Extract the (X, Y) coordinate from the center of the cell holding the provided text.  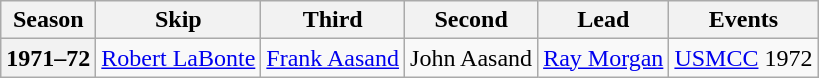
Robert LaBonte (178, 58)
Third (333, 20)
Ray Morgan (604, 58)
Second (472, 20)
Lead (604, 20)
1971–72 (48, 58)
Frank Aasand (333, 58)
John Aasand (472, 58)
Events (744, 20)
USMCC 1972 (744, 58)
Skip (178, 20)
Season (48, 20)
